Detect which cell encompasses the target text, then output its [X, Y] center coordinate. 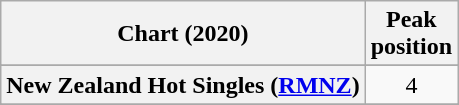
New Zealand Hot Singles (RMNZ) [183, 85]
Chart (2020) [183, 34]
4 [411, 85]
Peakposition [411, 34]
